Extract the [X, Y] coordinate from the center of the cell holding the provided text.  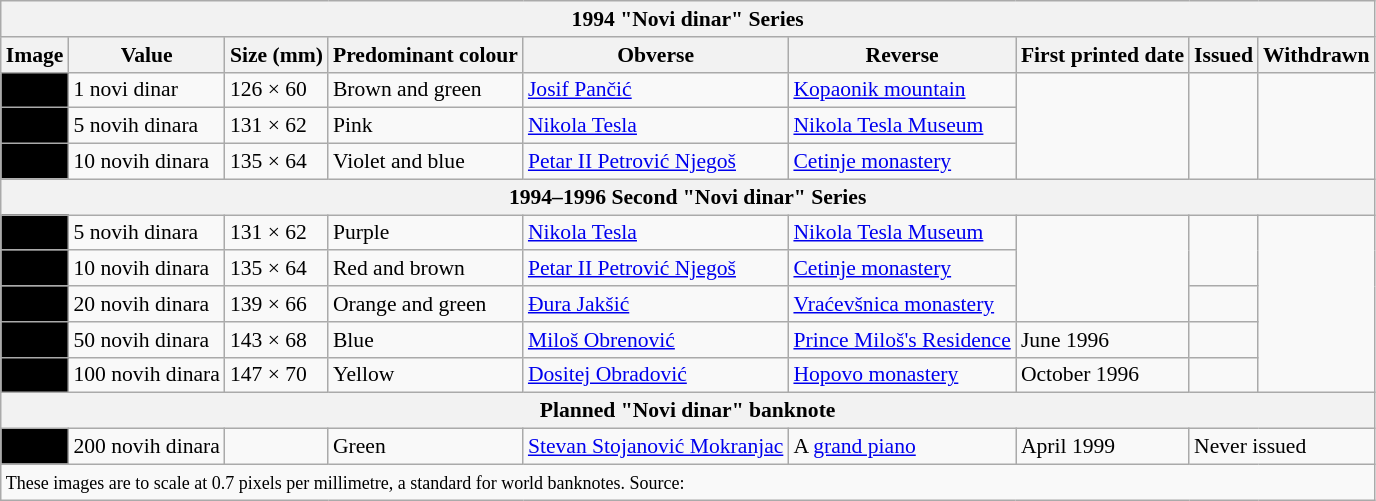
A grand piano [902, 447]
April 1999 [1102, 447]
100 novih dinara [146, 375]
1 novi dinar [146, 90]
Hopovo monastery [902, 375]
Predominant colour [426, 55]
Dositej Obradović [656, 375]
Miloš Obrenović [656, 340]
200 novih dinara [146, 447]
Đura Jakšić [656, 304]
143 × 68 [276, 340]
Brown and green [426, 90]
Vraćevšnica monastery [902, 304]
Yellow [426, 375]
Green [426, 447]
Purple [426, 233]
These images are to scale at 0.7 pixels per millimetre, a standard for world banknotes. Source: [688, 482]
Josif Pančić [656, 90]
139 × 66 [276, 304]
October 1996 [1102, 375]
Image [35, 55]
Never issued [1282, 447]
Size (mm) [276, 55]
Violet and blue [426, 162]
Prince Miloš's Residence [902, 340]
Pink [426, 126]
Kopaonik mountain [902, 90]
Obverse [656, 55]
Reverse [902, 55]
Issued [1224, 55]
1994 "Novi dinar" Series [688, 19]
126 × 60 [276, 90]
147 × 70 [276, 375]
First printed date [1102, 55]
1994–1996 Second "Novi dinar" Series [688, 197]
Value [146, 55]
June 1996 [1102, 340]
Red and brown [426, 269]
50 novih dinara [146, 340]
Planned "Novi dinar" banknote [688, 411]
Blue [426, 340]
Orange and green [426, 304]
20 novih dinara [146, 304]
Withdrawn [1316, 55]
Stevan Stojanović Mokranjac [656, 447]
